Pinpoint the cell where the given text exists, returning its [X, Y] midpoint coordinate. 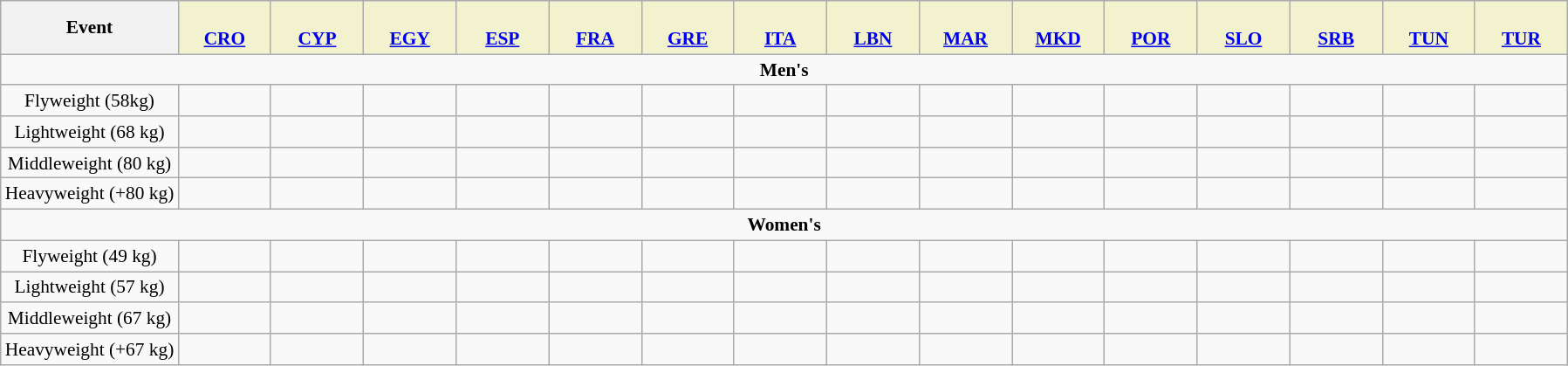
CYP [317, 28]
SRB [1336, 28]
POR [1151, 28]
Middleweight (80 kg) [90, 162]
MAR [965, 28]
Lightweight (57 kg) [90, 287]
TUR [1521, 28]
Lightweight (68 kg) [90, 132]
Heavyweight (+80 kg) [90, 194]
FRA [595, 28]
Event [90, 28]
Heavyweight (+67 kg) [90, 349]
CRO [224, 28]
Middleweight (67 kg) [90, 318]
Women's [784, 224]
SLO [1243, 28]
Men's [784, 70]
ESP [503, 28]
ITA [780, 28]
GRE [688, 28]
Flyweight (49 kg) [90, 256]
EGY [410, 28]
TUN [1428, 28]
Flyweight (58kg) [90, 100]
MKD [1058, 28]
LBN [873, 28]
